Find where the given text appears and provide that cell's center as (x, y) coordinate. 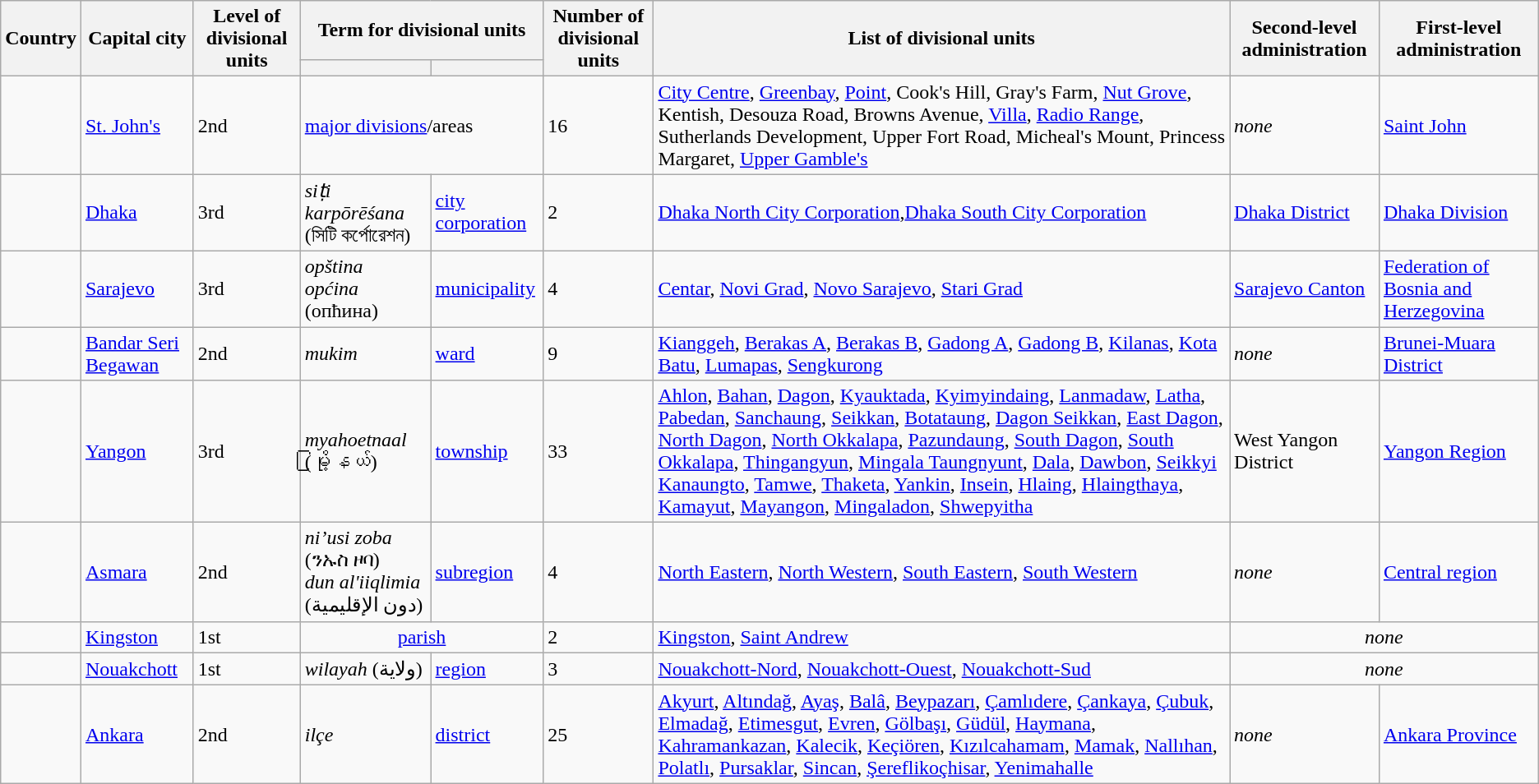
district (487, 735)
Number of divisional units (598, 39)
siṭi karpōrēśana (সিটি কর্পোরেশন) (365, 213)
Central region (1458, 572)
West Yangon District (1305, 452)
city corporation (487, 213)
Sarajevo (136, 288)
mukim (365, 353)
ilçe (365, 735)
Bandar Seri Begawan (136, 353)
Ankara Province (1458, 735)
Capital city (136, 39)
Brunei-Muara District (1458, 353)
Kingston (136, 637)
Ankara (136, 735)
opštinaopćina (опћина) (365, 288)
Yangon (136, 452)
Second-level administration (1305, 39)
16 (598, 125)
List of divisional units (942, 39)
Country (41, 39)
subregion (487, 572)
parish (422, 637)
Dhaka Division (1458, 213)
9 (598, 353)
myahoetnaal (မြို့နယ်) (365, 452)
St. John's (136, 125)
Nouakchott (136, 669)
Sarajevo Canton (1305, 288)
Federation of Bosnia and Herzegovina (1458, 288)
Centar, Novi Grad, Novo Sarajevo, Stari Grad (942, 288)
3 (598, 669)
Kingston, Saint Andrew (942, 637)
municipality (487, 288)
Dhaka North City Corporation,Dhaka South City Corporation (942, 213)
ward (487, 353)
wilayah (ولاية) (365, 669)
major divisions/areas (422, 125)
First-level administration (1458, 39)
Term for divisional units (422, 30)
Level of divisional units (247, 39)
Dhaka District (1305, 213)
Dhaka (136, 213)
North Eastern, North Western, South Eastern, South Western (942, 572)
Yangon Region (1458, 452)
Saint John (1458, 125)
Nouakchott-Nord, Nouakchott-Ouest, Nouakchott-Sud (942, 669)
Kianggeh, Berakas A, Berakas B, Gadong A, Gadong B, Kilanas, Kota Batu, Lumapas, Sengkurong (942, 353)
township (487, 452)
33 (598, 452)
25 (598, 735)
region (487, 669)
ni’usi zoba (ንኡስ ዞባ)dun al'iiqlimia (دون الإقليمية) (365, 572)
Asmara (136, 572)
